Identify which cell holds the provided text, then report its (x, y) central coordinate. 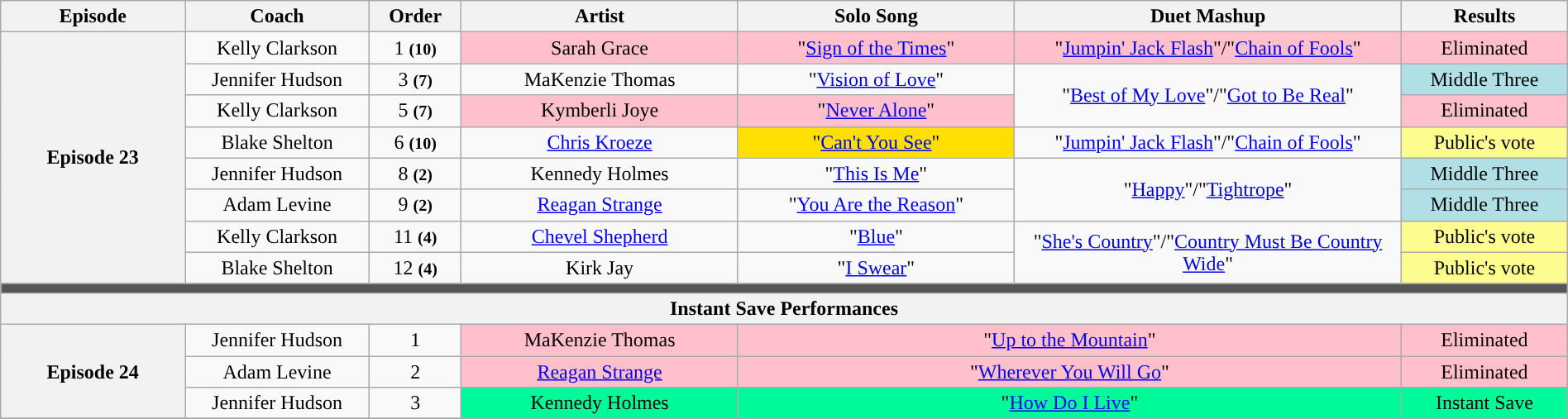
"Blue" (876, 236)
"Vision of Love" (876, 79)
"Happy"/"Tightrope" (1208, 189)
12 (4) (415, 268)
Duet Mashup (1208, 17)
8 (2) (415, 174)
"This Is Me" (876, 174)
"Never Alone" (876, 111)
"Can't You See" (876, 142)
9 (2) (415, 205)
Episode (93, 17)
Artist (600, 17)
3 (7) (415, 79)
Coach (278, 17)
"She's Country"/"Country Must Be Country Wide" (1208, 252)
Episode 23 (93, 158)
11 (4) (415, 236)
2 (415, 371)
"Wherever You Will Go" (1069, 371)
"You Are the Reason" (876, 205)
"Best of My Love"/"Got to Be Real" (1208, 95)
Kirk Jay (600, 268)
Chris Kroeze (600, 142)
5 (7) (415, 111)
1 (10) (415, 48)
Chevel Shepherd (600, 236)
Solo Song (876, 17)
"I Swear" (876, 268)
"How Do I Live" (1069, 403)
Sarah Grace (600, 48)
Episode 24 (93, 371)
3 (415, 403)
"Sign of the Times" (876, 48)
"Up to the Mountain" (1069, 340)
Kymberli Joye (600, 111)
Instant Save (1485, 403)
Results (1485, 17)
Order (415, 17)
1 (415, 340)
Instant Save Performances (784, 308)
6 (10) (415, 142)
